Identify which cell holds the provided text, then report its [X, Y] central coordinate. 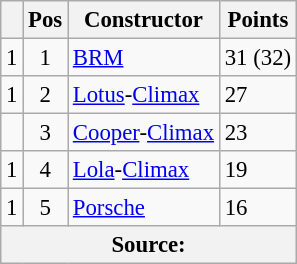
Porsche [144, 208]
Points [258, 20]
Source: [149, 245]
Lotus-Climax [144, 95]
4 [46, 170]
Cooper-Climax [144, 133]
5 [46, 208]
Constructor [144, 20]
27 [258, 95]
31 (32) [258, 58]
BRM [144, 58]
19 [258, 170]
Lola-Climax [144, 170]
2 [46, 95]
16 [258, 208]
3 [46, 133]
Pos [46, 20]
23 [258, 133]
